Capture the cell that displays the provided text and extract its [X, Y] central coordinate. 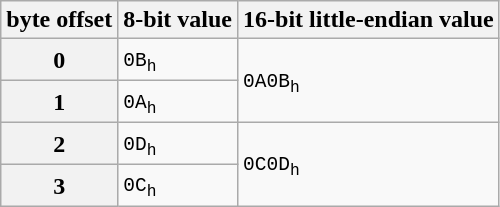
0C0Dh [369, 165]
0Ah [178, 102]
byte offset [60, 20]
16-bit little-endian value [369, 20]
0 [60, 60]
0Ch [178, 186]
0Bh [178, 60]
8-bit value [178, 20]
3 [60, 186]
0A0Bh [369, 81]
0Dh [178, 144]
2 [60, 144]
1 [60, 102]
